Output the [x, y] coordinate of the center of the cell containing the given text.  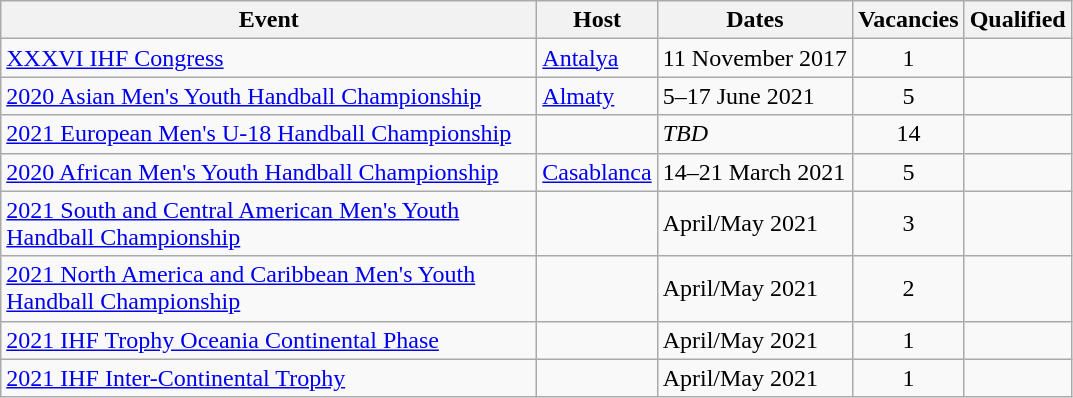
2021 South and Central American Men's Youth Handball Championship [269, 224]
Dates [754, 20]
2020 Asian Men's Youth Handball Championship [269, 96]
Qualified [1018, 20]
XXXVI IHF Congress [269, 58]
2020 African Men's Youth Handball Championship [269, 172]
Antalya [597, 58]
Almaty [597, 96]
2021 IHF Inter-Continental Trophy [269, 378]
Host [597, 20]
14 [909, 134]
11 November 2017 [754, 58]
2021 IHF Trophy Oceania Continental Phase [269, 340]
5–17 June 2021 [754, 96]
Vacancies [909, 20]
2 [909, 288]
3 [909, 224]
Event [269, 20]
14–21 March 2021 [754, 172]
2021 European Men's U-18 Handball Championship [269, 134]
Casablanca [597, 172]
2021 North America and Caribbean Men's Youth Handball Championship [269, 288]
TBD [754, 134]
